Scan for the cell matching the given text and deliver its (x, y) coordinate at center. 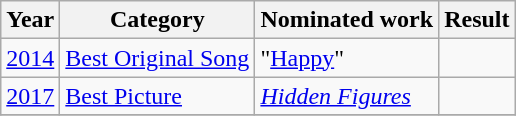
Best Picture (158, 96)
Year (30, 20)
Hidden Figures (347, 96)
Category (158, 20)
"Happy" (347, 58)
Result (477, 20)
Nominated work (347, 20)
2014 (30, 58)
2017 (30, 96)
Best Original Song (158, 58)
